From the cell containing the given text, extract its center point as (x, y) coordinate. 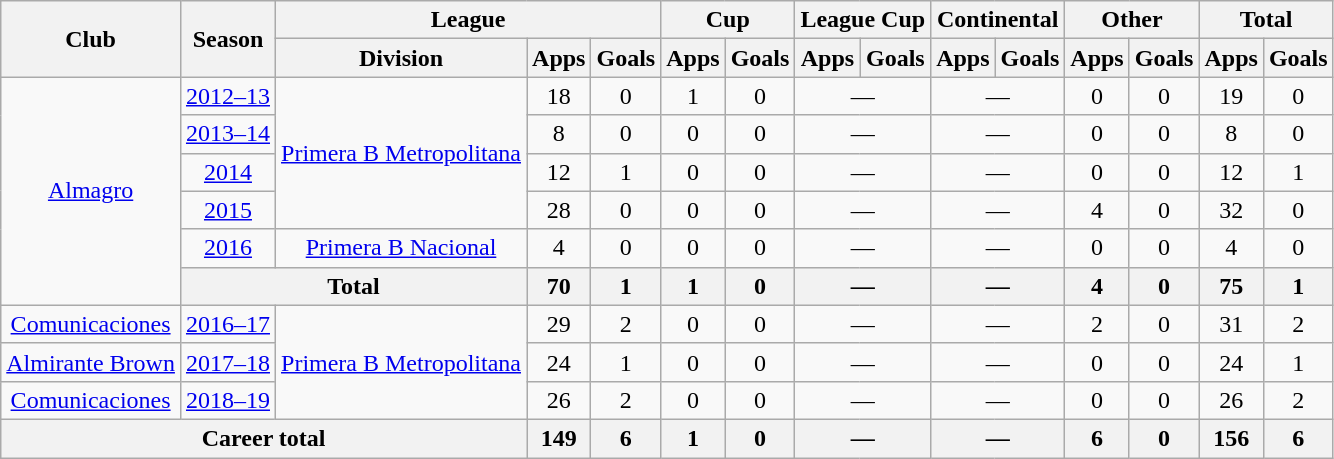
156 (1231, 438)
League Cup (863, 20)
Continental (998, 20)
2012–13 (228, 96)
Cup (728, 20)
29 (559, 324)
149 (559, 438)
League (468, 20)
31 (1231, 324)
2013–14 (228, 134)
2014 (228, 172)
19 (1231, 96)
75 (1231, 286)
Almirante Brown (91, 362)
Career total (264, 438)
Other (1132, 20)
Season (228, 39)
18 (559, 96)
2015 (228, 210)
2018–19 (228, 400)
2016 (228, 248)
28 (559, 210)
Primera B Nacional (402, 248)
2017–18 (228, 362)
2016–17 (228, 324)
Club (91, 39)
Almagro (91, 191)
70 (559, 286)
32 (1231, 210)
Division (402, 58)
